Determine the (x, y) coordinate at the center of the cell enclosing the given text.  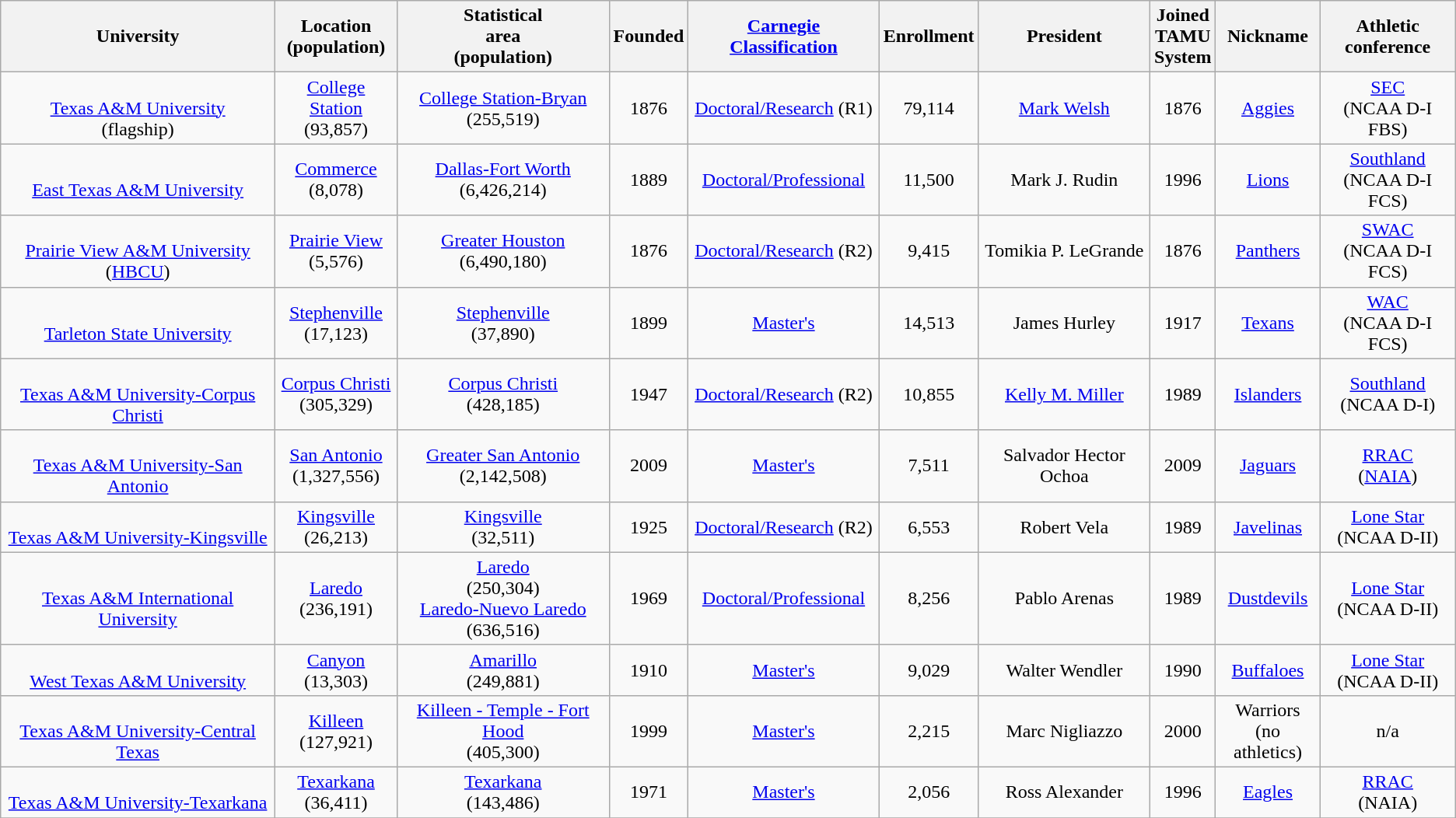
Tarleton State University (138, 323)
East Texas A&M University (138, 180)
Canyon(13,303) (336, 670)
Athleticconference (1388, 37)
James Hurley (1064, 323)
Buffaloes (1268, 670)
West Texas A&M University (138, 670)
Southland(NCAA D-I) (1388, 394)
Warriors(no athletics) (1268, 731)
Salvador Hector Ochoa (1064, 466)
Laredo(250,304)Laredo-Nuevo Laredo(636,516) (502, 599)
1889 (649, 180)
1947 (649, 394)
Kingsville(32,511) (502, 527)
9,029 (929, 670)
JoinedTAMUSystem (1183, 37)
Commerce(8,078) (336, 180)
Amarillo(249,881) (502, 670)
Stephenville(37,890) (502, 323)
1917 (1183, 323)
2,215 (929, 731)
Doctoral/Research (R1) (784, 108)
Killeen - Temple - Fort Hood(405,300) (502, 731)
Southland(NCAA D-I FCS) (1388, 180)
Lions (1268, 180)
Texarkana(36,411) (336, 792)
Dustdevils (1268, 599)
Kelly M. Miller (1064, 394)
Texas A&M University-San Antonio (138, 466)
Prairie View(5,576) (336, 251)
Texarkana(143,486) (502, 792)
Enrollment (929, 37)
79,114 (929, 108)
Texans (1268, 323)
WAC(NCAA D-I FCS) (1388, 323)
Stephenville(17,123) (336, 323)
Texas A&M University-Kingsville (138, 527)
Statisticalarea(population) (502, 37)
Jaguars (1268, 466)
Kingsville(26,213) (336, 527)
College Station(93,857) (336, 108)
Tomikia P. LeGrande (1064, 251)
Prairie View A&M University(HBCU) (138, 251)
14,513 (929, 323)
Robert Vela (1064, 527)
SEC(NCAA D-I FBS) (1388, 108)
Panthers (1268, 251)
Texas A&M University(flagship) (138, 108)
Javelinas (1268, 527)
10,855 (929, 394)
Mark Welsh (1064, 108)
SWAC(NCAA D-I FCS) (1388, 251)
Marc Nigliazzo (1064, 731)
Corpus Christi(428,185) (502, 394)
Carnegie Classification (784, 37)
n/a (1388, 731)
President (1064, 37)
College Station-Bryan(255,519) (502, 108)
Greater San Antonio(2,142,508) (502, 466)
1971 (649, 792)
Texas A&M University-Central Texas (138, 731)
Laredo(236,191) (336, 599)
University (138, 37)
Texas A&M International University (138, 599)
9,415 (929, 251)
1990 (1183, 670)
1925 (649, 527)
Aggies (1268, 108)
Texas A&M University-Texarkana (138, 792)
Founded (649, 37)
1910 (649, 670)
8,256 (929, 599)
1999 (649, 731)
2000 (1183, 731)
Corpus Christi(305,329) (336, 394)
Pablo Arenas (1064, 599)
7,511 (929, 466)
Dallas-Fort Worth(6,426,214) (502, 180)
Texas A&M University-Corpus Christi (138, 394)
Walter Wendler (1064, 670)
2,056 (929, 792)
1969 (649, 599)
Mark J. Rudin (1064, 180)
Killeen(127,921) (336, 731)
Greater Houston(6,490,180) (502, 251)
Ross Alexander (1064, 792)
San Antonio(1,327,556) (336, 466)
Islanders (1268, 394)
Eagles (1268, 792)
6,553 (929, 527)
Location(population) (336, 37)
Nickname (1268, 37)
11,500 (929, 180)
1899 (649, 323)
